Provide the [x, y] coordinate of the cell's center where the given text is located.  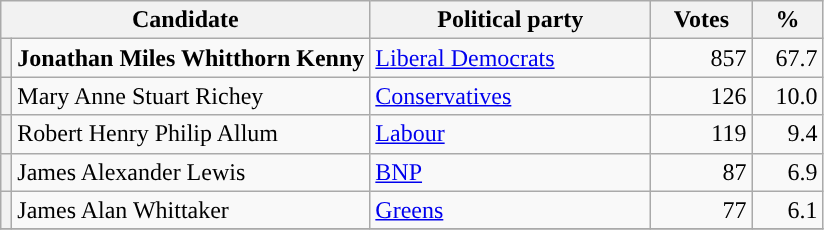
Conservatives [510, 96]
Political party [510, 20]
119 [702, 134]
% [788, 20]
James Alexander Lewis [191, 172]
6.1 [788, 210]
Greens [510, 210]
BNP [510, 172]
9.4 [788, 134]
10.0 [788, 96]
Robert Henry Philip Allum [191, 134]
77 [702, 210]
126 [702, 96]
87 [702, 172]
Labour [510, 134]
James Alan Whittaker [191, 210]
Liberal Democrats [510, 58]
Jonathan Miles Whitthorn Kenny [191, 58]
67.7 [788, 58]
6.9 [788, 172]
Votes [702, 20]
Mary Anne Stuart Richey [191, 96]
Candidate [186, 20]
857 [702, 58]
